Detect which cell encompasses the target text, then output its [x, y] center coordinate. 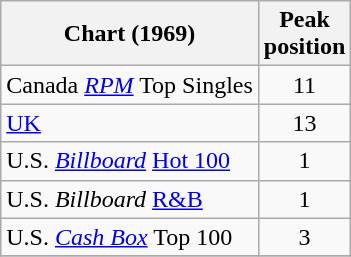
3 [304, 237]
UK [130, 123]
U.S. Billboard R&B [130, 199]
11 [304, 85]
Peakposition [304, 34]
U.S. Cash Box Top 100 [130, 237]
Chart (1969) [130, 34]
U.S. Billboard Hot 100 [130, 161]
13 [304, 123]
Canada RPM Top Singles [130, 85]
